Scan for the cell matching the given text and deliver its [x, y] coordinate at center. 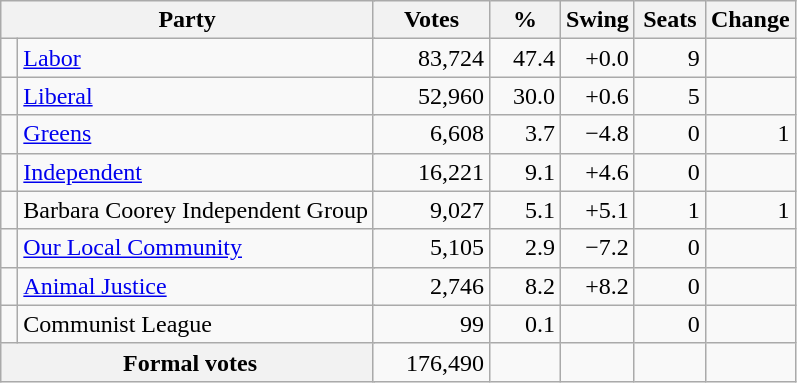
+8.2 [598, 286]
Independent [196, 172]
83,724 [431, 58]
Labor [196, 58]
52,960 [431, 96]
9,027 [431, 210]
Votes [431, 20]
6,608 [431, 134]
Seats [670, 20]
2.9 [524, 248]
+0.0 [598, 58]
% [524, 20]
Formal votes [188, 362]
2,746 [431, 286]
Barbara Coorey Independent Group [196, 210]
Party [188, 20]
Greens [196, 134]
9 [670, 58]
30.0 [524, 96]
−4.8 [598, 134]
Change [750, 20]
0.1 [524, 324]
99 [431, 324]
9.1 [524, 172]
Our Local Community [196, 248]
+4.6 [598, 172]
Animal Justice [196, 286]
Liberal [196, 96]
Communist League [196, 324]
5 [670, 96]
176,490 [431, 362]
+5.1 [598, 210]
Swing [598, 20]
+0.6 [598, 96]
47.4 [524, 58]
−7.2 [598, 248]
16,221 [431, 172]
8.2 [524, 286]
3.7 [524, 134]
5.1 [524, 210]
5,105 [431, 248]
